For the text-containing cell, return its midpoint in [x, y] coordinate format. 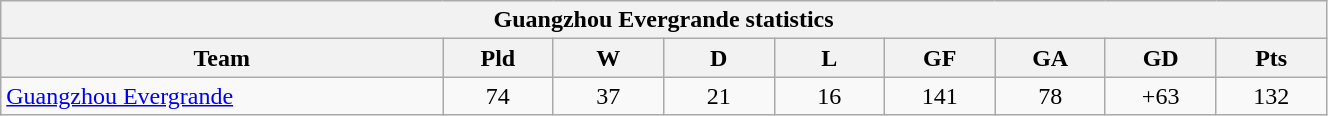
Pld [498, 58]
W [608, 58]
16 [829, 96]
GF [939, 58]
74 [498, 96]
132 [1272, 96]
GD [1160, 58]
37 [608, 96]
D [719, 58]
L [829, 58]
Guangzhou Evergrande statistics [664, 20]
141 [939, 96]
Guangzhou Evergrande [222, 96]
+63 [1160, 96]
78 [1050, 96]
Team [222, 58]
21 [719, 96]
GA [1050, 58]
Pts [1272, 58]
